Identify which cell holds the provided text, then report its (x, y) central coordinate. 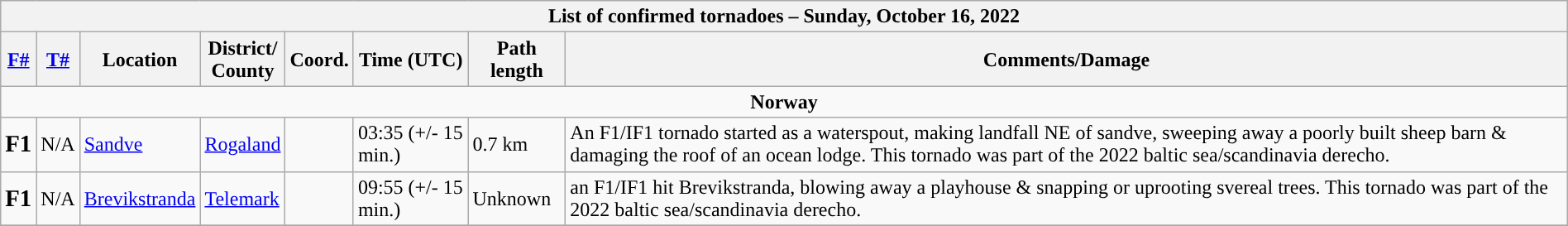
Location (140, 60)
District/County (243, 60)
0.7 km (517, 144)
Brevikstranda (140, 199)
Norway (784, 102)
T# (58, 60)
Coord. (319, 60)
List of confirmed tornadoes – Sunday, October 16, 2022 (784, 17)
Time (UTC) (410, 60)
Rogaland (243, 144)
Comments/Damage (1067, 60)
F# (18, 60)
Unknown (517, 199)
09:55 (+/- 15 min.) (410, 199)
Path length (517, 60)
Telemark (243, 199)
Sandve (140, 144)
03:35 (+/- 15 min.) (410, 144)
